Return (x, y) of the center of cell containing provided text 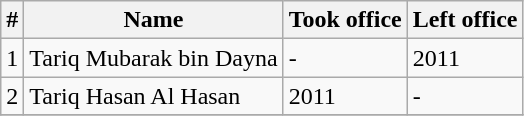
1 (12, 58)
# (12, 20)
Tariq Mubarak bin Dayna (154, 58)
Name (154, 20)
2 (12, 96)
Left office (465, 20)
Took office (345, 20)
Tariq Hasan Al Hasan (154, 96)
